Scan for the cell matching the given text and deliver its [x, y] coordinate at center. 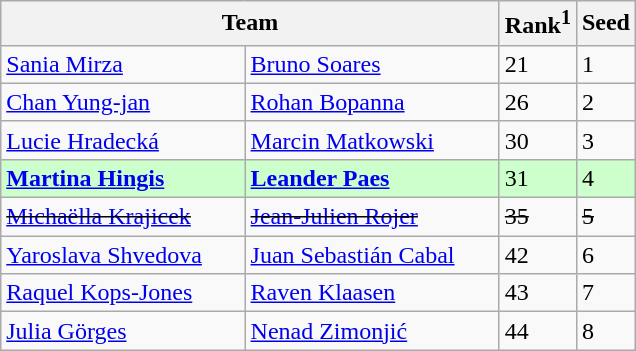
Yaroslava Shvedova [123, 255]
1 [606, 64]
Rank1 [538, 24]
31 [538, 178]
Raven Klaasen [372, 293]
30 [538, 140]
26 [538, 102]
Raquel Kops-Jones [123, 293]
7 [606, 293]
Nenad Zimonjić [372, 331]
Jean-Julien Rojer [372, 217]
Team [250, 24]
Sania Mirza [123, 64]
Bruno Soares [372, 64]
Seed [606, 24]
8 [606, 331]
43 [538, 293]
3 [606, 140]
5 [606, 217]
Juan Sebastián Cabal [372, 255]
21 [538, 64]
Leander Paes [372, 178]
Michaëlla Krajicek [123, 217]
6 [606, 255]
2 [606, 102]
Julia Görges [123, 331]
42 [538, 255]
Lucie Hradecká [123, 140]
35 [538, 217]
Rohan Bopanna [372, 102]
Martina Hingis [123, 178]
Chan Yung-jan [123, 102]
44 [538, 331]
Marcin Matkowski [372, 140]
4 [606, 178]
